Detect which cell encompasses the target text, then output its (x, y) center coordinate. 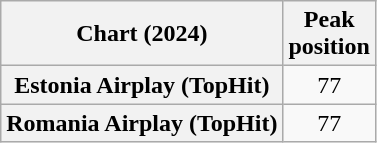
Estonia Airplay (TopHit) (142, 85)
Peakposition (329, 34)
Chart (2024) (142, 34)
Romania Airplay (TopHit) (142, 123)
